Return [X, Y] of the center of cell containing provided text 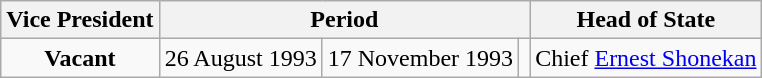
Vice President [80, 20]
Vacant [80, 58]
Period [344, 20]
17 November 1993 [420, 58]
Head of State [646, 20]
Chief Ernest Shonekan [646, 58]
26 August 1993 [240, 58]
